Identify which cell holds the provided text, then report its [x, y] central coordinate. 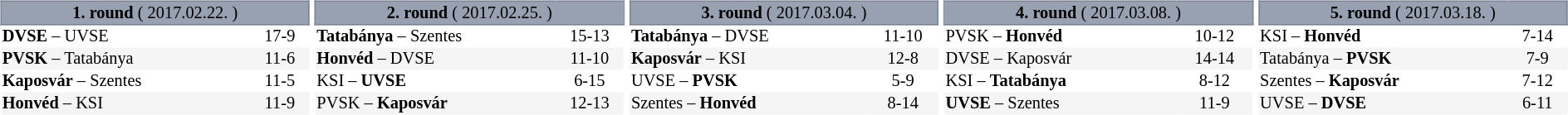
15-13 [590, 36]
2. round ( 2017.02.25. ) [470, 12]
1. round ( 2017.02.22. ) [154, 12]
Honvéd – KSI [125, 104]
11-6 [279, 60]
PVSK – Tatabánya [125, 60]
5-9 [904, 81]
UVSE – DVSE [1384, 104]
8-14 [904, 104]
8-12 [1214, 81]
12-8 [904, 60]
4. round ( 2017.03.08. ) [1098, 12]
Honvéd – DVSE [435, 60]
14-14 [1214, 60]
Tatabánya – Szentes [435, 36]
17-9 [279, 36]
11-5 [279, 81]
PVSK – Honvéd [1061, 36]
Kaposvár – Szentes [125, 81]
Tatabánya – PVSK [1384, 60]
12-13 [590, 104]
DVSE – UVSE [125, 36]
Kaposvár – KSI [748, 60]
KSI – Honvéd [1384, 36]
PVSK – Kaposvár [435, 104]
UVSE – Szentes [1061, 104]
Szentes – Kaposvár [1384, 81]
UVSE – PVSK [748, 81]
10-12 [1214, 36]
3. round ( 2017.03.04. ) [784, 12]
DVSE – Kaposvár [1061, 60]
5. round ( 2017.03.18. ) [1414, 12]
6-11 [1538, 104]
KSI – Tatabánya [1061, 81]
Szentes – Honvéd [748, 104]
Tatabánya – DVSE [748, 36]
6-15 [590, 81]
7-14 [1538, 36]
7-9 [1538, 60]
7-12 [1538, 81]
KSI – UVSE [435, 81]
